Pinpoint the cell where the given text exists, returning its (X, Y) midpoint coordinate. 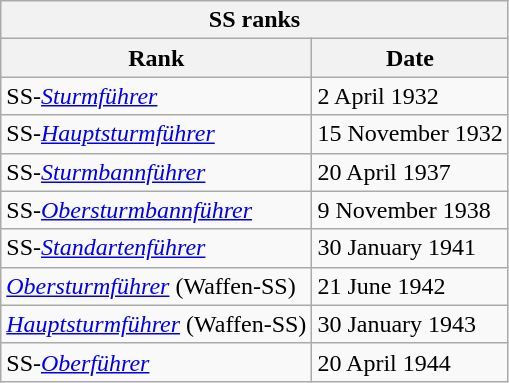
SS-Sturmbannführer (156, 172)
20 April 1937 (410, 172)
15 November 1932 (410, 134)
Date (410, 58)
9 November 1938 (410, 210)
20 April 1944 (410, 362)
SS-Obersturmbannführer (156, 210)
SS ranks (254, 20)
SS-Standartenführer (156, 248)
Obersturmführer (Waffen-SS) (156, 286)
2 April 1932 (410, 96)
Rank (156, 58)
30 January 1941 (410, 248)
30 January 1943 (410, 324)
Hauptsturmführer (Waffen-SS) (156, 324)
21 June 1942 (410, 286)
SS-Hauptsturmführer (156, 134)
SS-Sturmführer (156, 96)
SS-Oberführer (156, 362)
